Capture the cell that displays the provided text and extract its [X, Y] central coordinate. 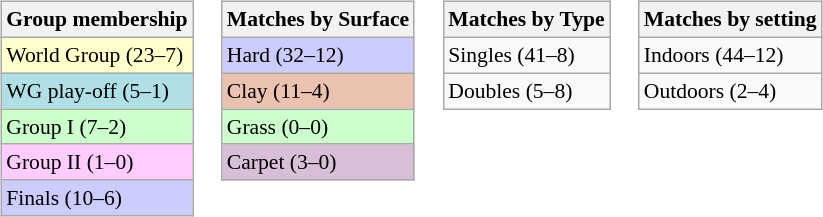
Group I (7–2) [96, 127]
Matches by Type [526, 20]
World Group (23–7) [96, 55]
Grass (0–0) [318, 127]
Hard (32–12) [318, 55]
Carpet (3–0) [318, 162]
Singles (41–8) [526, 55]
Outdoors (2–4) [730, 91]
Group II (1–0) [96, 162]
Matches by setting [730, 20]
Finals (10–6) [96, 198]
Group membership [96, 20]
Doubles (5–8) [526, 91]
Matches by Surface [318, 20]
Indoors (44–12) [730, 55]
Clay (11–4) [318, 91]
WG play-off (5–1) [96, 91]
